Find where the given text appears and provide that cell's center as [X, Y] coordinate. 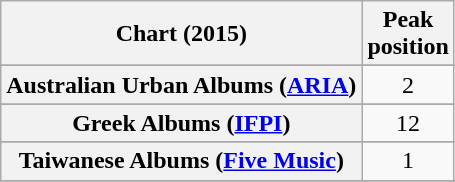
Chart (2015) [182, 34]
Greek Albums (IFPI) [182, 123]
Peak position [408, 34]
2 [408, 85]
Australian Urban Albums (ARIA) [182, 85]
1 [408, 161]
Taiwanese Albums (Five Music) [182, 161]
12 [408, 123]
